Provide the [x, y] coordinate of the cell's center where the given text is located.  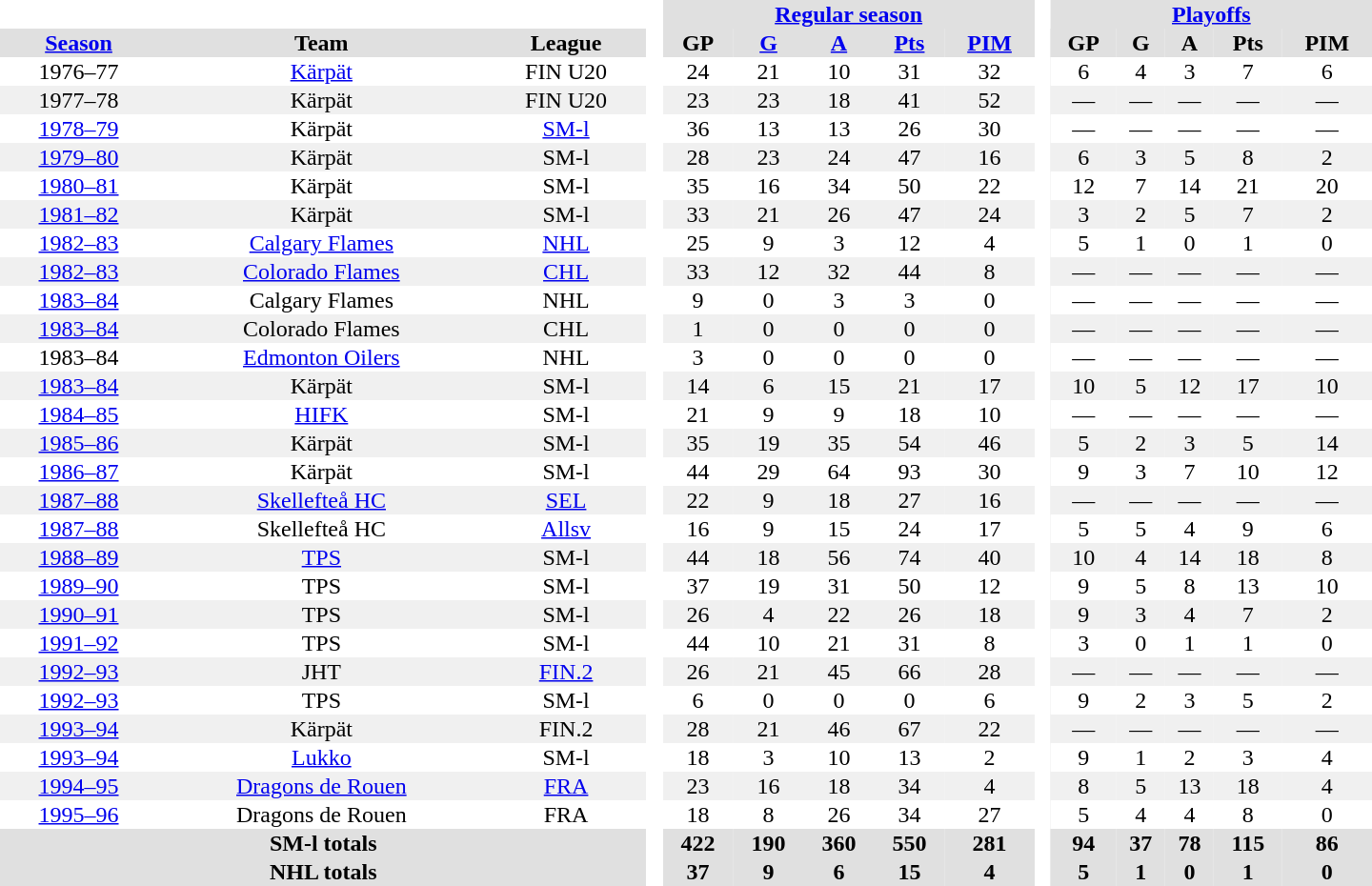
52 [989, 100]
1988–89 [78, 557]
190 [769, 843]
1994–95 [78, 786]
Edmonton Oilers [322, 357]
550 [909, 843]
1984–85 [78, 414]
29 [769, 472]
1990–91 [78, 614]
Playoffs [1212, 14]
115 [1248, 843]
360 [839, 843]
SM-l totals [324, 843]
78 [1189, 843]
1980–81 [78, 186]
JHT [322, 672]
40 [989, 557]
Allsv [566, 529]
45 [839, 672]
Lukko [322, 757]
281 [989, 843]
25 [698, 243]
1995–96 [78, 815]
41 [909, 100]
Team [322, 43]
NHL totals [324, 872]
64 [839, 472]
20 [1327, 186]
1986–87 [78, 472]
1976–77 [78, 71]
1989–90 [78, 586]
54 [909, 443]
1991–92 [78, 643]
422 [698, 843]
1985–86 [78, 443]
67 [909, 729]
94 [1084, 843]
74 [909, 557]
Season [78, 43]
36 [698, 129]
93 [909, 472]
League [566, 43]
86 [1327, 843]
HIFK [322, 414]
56 [839, 557]
1979–80 [78, 157]
1978–79 [78, 129]
1981–82 [78, 214]
1977–78 [78, 100]
Regular season [849, 14]
SEL [566, 500]
66 [909, 672]
